Pinpoint the cell where the given text exists, returning its (x, y) midpoint coordinate. 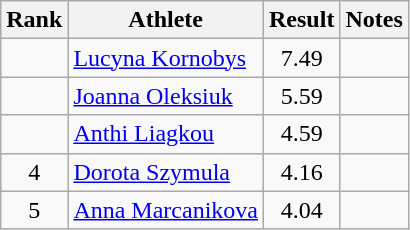
Anna Marcanikova (166, 210)
Joanna Oleksiuk (166, 96)
Rank (34, 20)
5.59 (302, 96)
Notes (374, 20)
4.59 (302, 134)
4.04 (302, 210)
Athlete (166, 20)
4.16 (302, 172)
Dorota Szymula (166, 172)
Result (302, 20)
7.49 (302, 58)
4 (34, 172)
Anthi Liagkou (166, 134)
5 (34, 210)
Lucyna Kornobys (166, 58)
